Determine the [X, Y] coordinate at the center of the cell enclosing the given text.  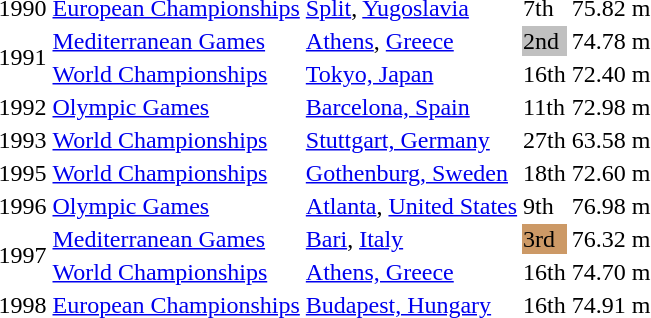
27th [545, 140]
3rd [545, 239]
9th [545, 206]
11th [545, 107]
Atlanta, United States [411, 206]
Barcelona, Spain [411, 107]
Tokyo, Japan [411, 74]
Bari, Italy [411, 239]
18th [545, 173]
Gothenburg, Sweden [411, 173]
2nd [545, 41]
Stuttgart, Germany [411, 140]
